Determine the [X, Y] coordinate at the center of the cell enclosing the given text.  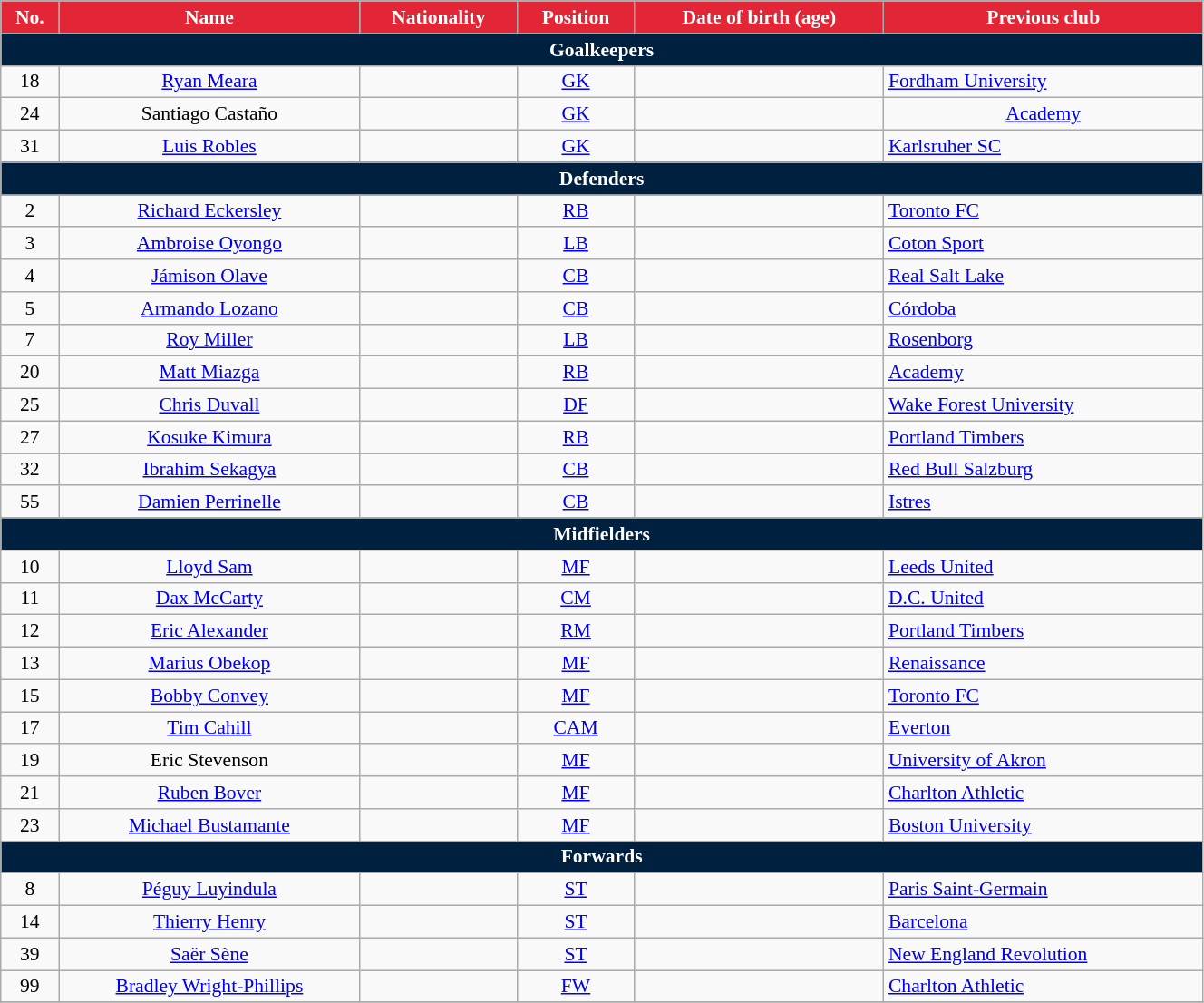
Paris Saint-Germain [1044, 890]
Richard Eckersley [209, 211]
DF [575, 405]
Nationality [439, 17]
CM [575, 599]
Real Salt Lake [1044, 276]
Saër Sène [209, 954]
Armando Lozano [209, 308]
Ambroise Oyongo [209, 244]
Thierry Henry [209, 922]
Eric Stevenson [209, 761]
FW [575, 987]
14 [30, 922]
Red Bull Salzburg [1044, 470]
Goalkeepers [602, 50]
Chris Duvall [209, 405]
Matt Miazga [209, 373]
Karlsruher SC [1044, 147]
Bobby Convey [209, 696]
12 [30, 631]
Previous club [1044, 17]
Santiago Castaño [209, 114]
Renaissance [1044, 664]
Marius Obekop [209, 664]
8 [30, 890]
New England Revolution [1044, 954]
D.C. United [1044, 599]
Fordham University [1044, 82]
Ryan Meara [209, 82]
13 [30, 664]
19 [30, 761]
Tim Cahill [209, 728]
17 [30, 728]
Boston University [1044, 825]
Jámison Olave [209, 276]
No. [30, 17]
Forwards [602, 857]
CAM [575, 728]
Name [209, 17]
32 [30, 470]
7 [30, 340]
31 [30, 147]
Roy Miller [209, 340]
39 [30, 954]
Barcelona [1044, 922]
21 [30, 793]
Luis Robles [209, 147]
Rosenborg [1044, 340]
Coton Sport [1044, 244]
Date of birth (age) [760, 17]
4 [30, 276]
24 [30, 114]
Lloyd Sam [209, 567]
Dax McCarty [209, 599]
Leeds United [1044, 567]
RM [575, 631]
55 [30, 502]
Michael Bustamante [209, 825]
Istres [1044, 502]
2 [30, 211]
Damien Perrinelle [209, 502]
Ruben Bover [209, 793]
Everton [1044, 728]
15 [30, 696]
Defenders [602, 179]
11 [30, 599]
25 [30, 405]
Kosuke Kimura [209, 437]
Eric Alexander [209, 631]
Midfielders [602, 534]
Péguy Luyindula [209, 890]
Bradley Wright-Phillips [209, 987]
3 [30, 244]
20 [30, 373]
Ibrahim Sekagya [209, 470]
18 [30, 82]
23 [30, 825]
99 [30, 987]
10 [30, 567]
5 [30, 308]
Position [575, 17]
University of Akron [1044, 761]
27 [30, 437]
Wake Forest University [1044, 405]
Córdoba [1044, 308]
